Identify which cell holds the provided text, then report its (x, y) central coordinate. 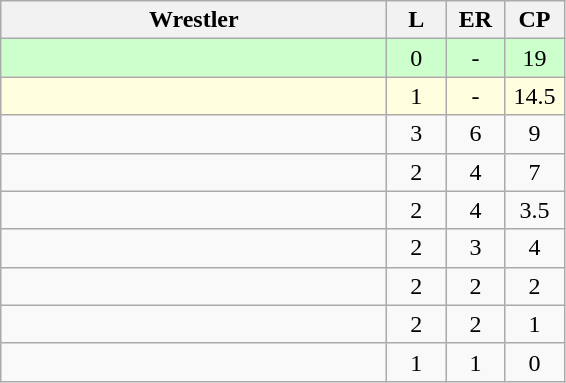
7 (534, 172)
CP (534, 20)
14.5 (534, 96)
ER (476, 20)
Wrestler (194, 20)
3.5 (534, 210)
6 (476, 134)
L (416, 20)
19 (534, 58)
9 (534, 134)
